Determine the (x, y) coordinate at the center of the cell enclosing the given text.  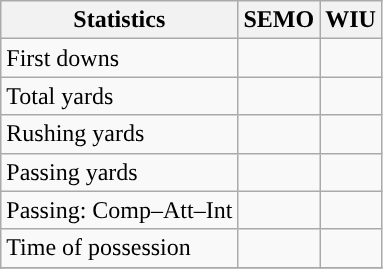
WIU (351, 20)
Statistics (120, 20)
Passing yards (120, 172)
Total yards (120, 96)
First downs (120, 58)
Passing: Comp–Att–Int (120, 210)
Rushing yards (120, 134)
Time of possession (120, 248)
SEMO (279, 20)
